Return (X, Y) of the center of cell containing provided text 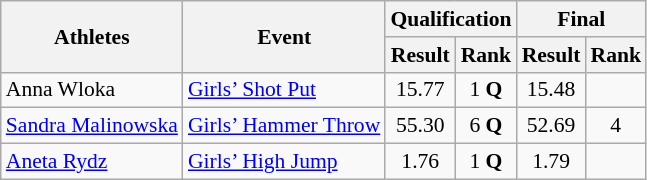
15.77 (420, 90)
Girls’ Shot Put (284, 90)
6 Q (486, 126)
4 (616, 126)
52.69 (552, 126)
Athletes (92, 36)
1.79 (552, 162)
15.48 (552, 90)
Girls’ Hammer Throw (284, 126)
Aneta Rydz (92, 162)
Sandra Malinowska (92, 126)
Event (284, 36)
Final (582, 19)
Qualification (450, 19)
1.76 (420, 162)
Anna Wloka (92, 90)
Girls’ High Jump (284, 162)
55.30 (420, 126)
